Pinpoint the cell where the given text exists, returning its (x, y) midpoint coordinate. 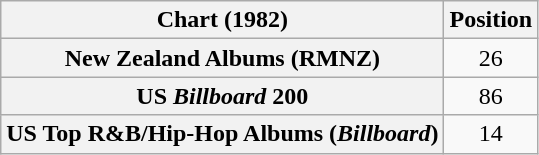
14 (491, 134)
US Billboard 200 (222, 96)
86 (491, 96)
Chart (1982) (222, 20)
Position (491, 20)
26 (491, 58)
US Top R&B/Hip-Hop Albums (Billboard) (222, 134)
New Zealand Albums (RMNZ) (222, 58)
